Detect which cell encompasses the target text, then output its [X, Y] center coordinate. 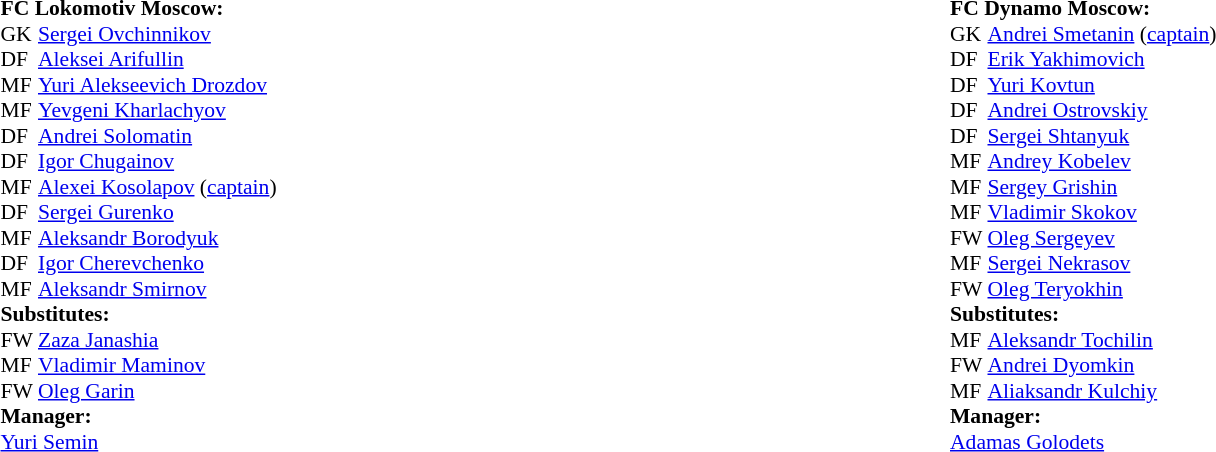
Igor Cherevchenko [158, 263]
Oleg Garin [158, 391]
Sergei Ovchinnikov [158, 34]
Yevgeni Kharlachyov [158, 111]
Manager: [138, 417]
Aleksandr Smirnov [158, 289]
Sergei Gurenko [158, 213]
Substitutes: [138, 315]
Alexei Kosolapov (captain) [158, 187]
Vladimir Maminov [158, 365]
Andrei Solomatin [158, 136]
Zaza Janashia [158, 340]
Igor Chugainov [158, 161]
Aleksei Arifullin [158, 59]
Yuri Alekseevich Drozdov [158, 85]
Aleksandr Borodyuk [158, 238]
